Find where the given text appears and provide that cell's center as (X, Y) coordinate. 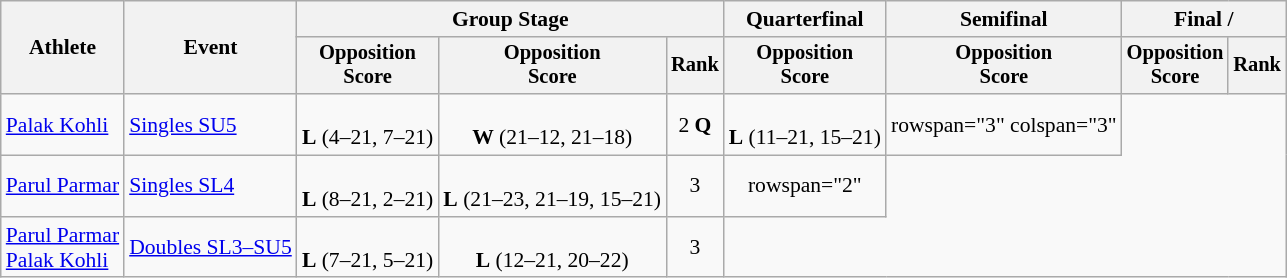
Parul Parmar (62, 186)
Parul ParmarPalak Kohli (62, 248)
L (12–21, 20–22) (552, 248)
L (8–21, 2–21) (368, 186)
Group Stage (510, 19)
Singles SL4 (210, 186)
rowspan="3" colspan="3" (1004, 124)
Final / (1204, 19)
L (7–21, 5–21) (368, 248)
Event (210, 48)
2 Q (695, 124)
Athlete (62, 48)
L (21–23, 21–19, 15–21) (552, 186)
Palak Kohli (62, 124)
Quarterfinal (805, 19)
W (21–12, 21–18) (552, 124)
rowspan="2" (805, 186)
L (11–21, 15–21) (805, 124)
Doubles SL3–SU5 (210, 248)
Singles SU5 (210, 124)
L (4–21, 7–21) (368, 124)
Semifinal (1004, 19)
